Pinpoint the cell where the given text exists, returning its (X, Y) midpoint coordinate. 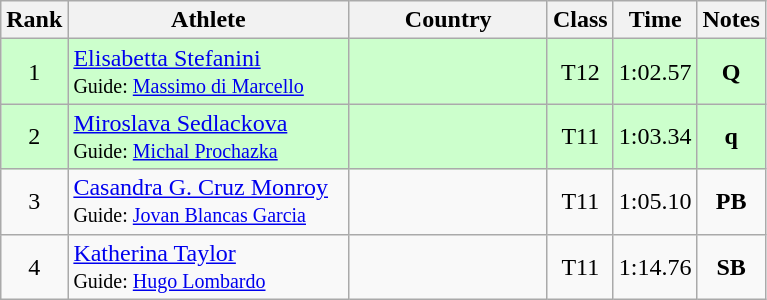
4 (34, 266)
Elisabetta StefaniniGuide: Massimo di Marcello (208, 72)
Q (731, 72)
Rank (34, 20)
Class (580, 20)
SB (731, 266)
Time (655, 20)
1:05.10 (655, 202)
1:03.34 (655, 136)
2 (34, 136)
T12 (580, 72)
3 (34, 202)
1:02.57 (655, 72)
Country (448, 20)
1 (34, 72)
q (731, 136)
Notes (731, 20)
Casandra G. Cruz MonroyGuide: Jovan Blancas Garcia (208, 202)
PB (731, 202)
Athlete (208, 20)
1:14.76 (655, 266)
Miroslava SedlackovaGuide: Michal Prochazka (208, 136)
Katherina TaylorGuide: Hugo Lombardo (208, 266)
